Provide the (X, Y) coordinate of the cell's center where the given text is located.  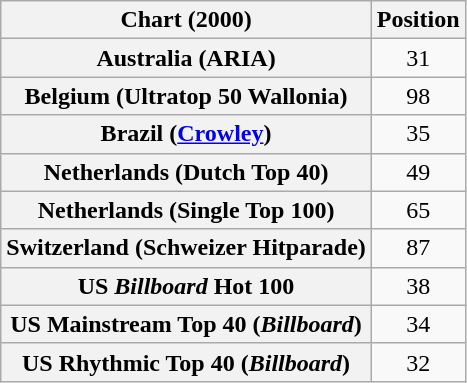
US Mainstream Top 40 (Billboard) (186, 324)
Brazil (Crowley) (186, 134)
US Billboard Hot 100 (186, 286)
Position (418, 20)
US Rhythmic Top 40 (Billboard) (186, 362)
31 (418, 58)
Chart (2000) (186, 20)
32 (418, 362)
Belgium (Ultratop 50 Wallonia) (186, 96)
65 (418, 210)
Switzerland (Schweizer Hitparade) (186, 248)
87 (418, 248)
34 (418, 324)
38 (418, 286)
Australia (ARIA) (186, 58)
Netherlands (Dutch Top 40) (186, 172)
49 (418, 172)
35 (418, 134)
Netherlands (Single Top 100) (186, 210)
98 (418, 96)
